Capture the cell that displays the provided text and extract its (x, y) central coordinate. 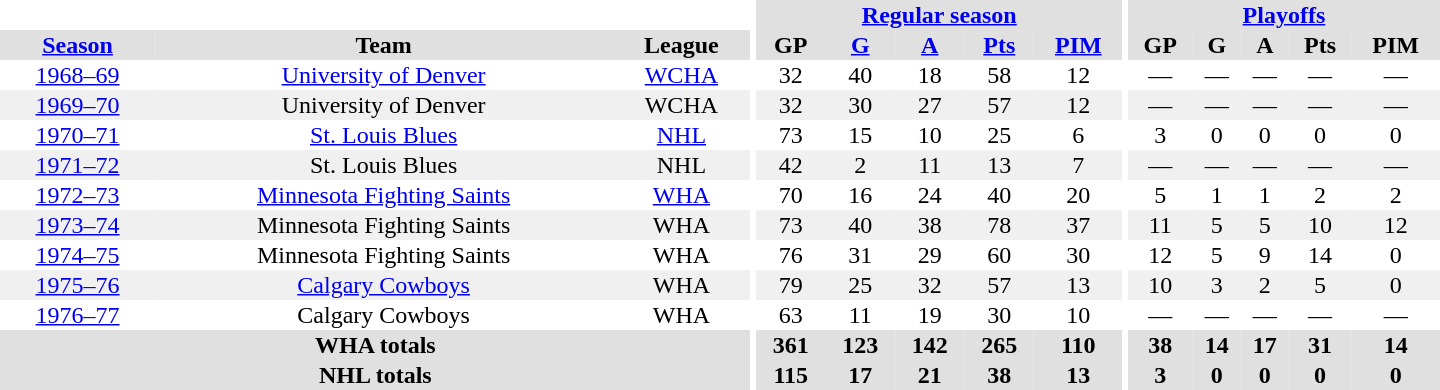
60 (1000, 255)
29 (930, 255)
Team (384, 45)
110 (1078, 345)
NHL totals (376, 375)
1968–69 (78, 75)
6 (1078, 135)
1976–77 (78, 315)
WHA totals (376, 345)
20 (1078, 195)
9 (1265, 255)
1970–71 (78, 135)
27 (930, 105)
1969–70 (78, 105)
18 (930, 75)
19 (930, 315)
115 (791, 375)
Regular season (940, 15)
1971–72 (78, 165)
37 (1078, 225)
1974–75 (78, 255)
24 (930, 195)
58 (1000, 75)
21 (930, 375)
42 (791, 165)
79 (791, 285)
78 (1000, 225)
142 (930, 345)
265 (1000, 345)
1973–74 (78, 225)
76 (791, 255)
Playoffs (1284, 15)
361 (791, 345)
7 (1078, 165)
Season (78, 45)
1972–73 (78, 195)
123 (860, 345)
League (681, 45)
63 (791, 315)
70 (791, 195)
16 (860, 195)
1975–76 (78, 285)
15 (860, 135)
